Capture the cell that displays the provided text and extract its [x, y] central coordinate. 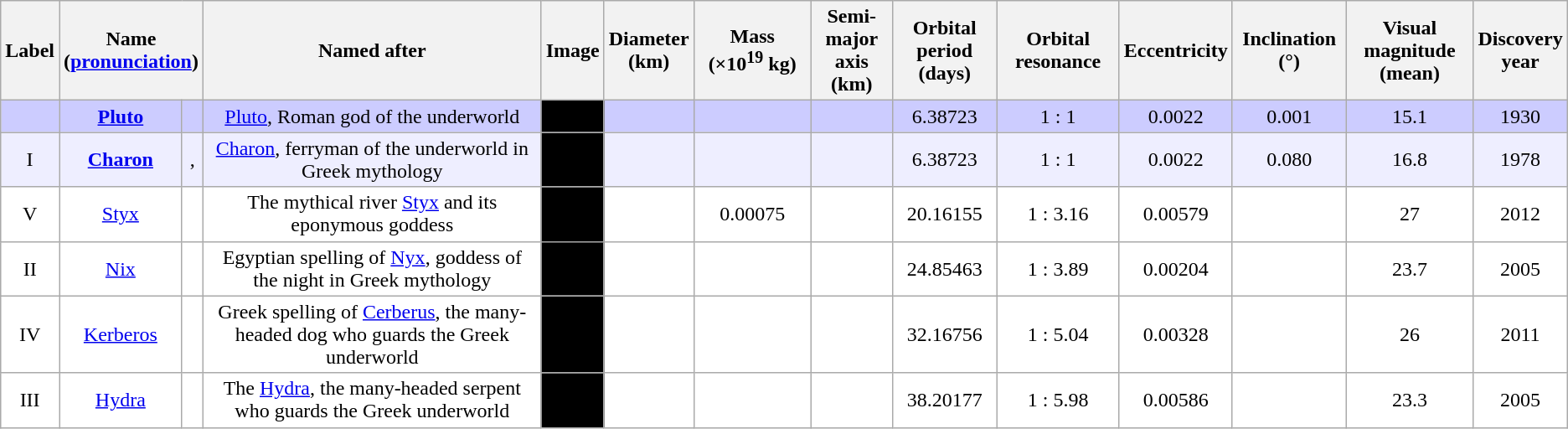
Orbital resonance [1058, 50]
0.00204 [1176, 268]
0.00075 [752, 214]
0.001 [1289, 116]
26 [1410, 334]
0.00586 [1176, 401]
Pluto [121, 116]
1978 [1520, 159]
Hydra [121, 401]
2011 [1520, 334]
Diameter(km) [648, 50]
Greek spelling of Cerberus, the many-headed dog who guards the Greek underworld [372, 334]
Image [573, 50]
1 : 5.04 [1058, 334]
1 : 5.98 [1058, 401]
Discoveryyear [1520, 50]
Charon, ferryman of the underworld in Greek mythology [372, 159]
Semi-majoraxis (km) [851, 50]
Charon [121, 159]
1 : 3.89 [1058, 268]
0.080 [1289, 159]
32.16756 [945, 334]
Mass (×1019 kg) [752, 50]
15.1 [1410, 116]
38.20177 [945, 401]
Visualmagnitude (mean) [1410, 50]
Name (pronunciation) [131, 50]
1930 [1520, 116]
II [30, 268]
1 : 3.16 [1058, 214]
Kerberos [121, 334]
20.16155 [945, 214]
2012 [1520, 214]
23.7 [1410, 268]
16.8 [1410, 159]
Inclination (°) [1289, 50]
I [30, 159]
Egyptian spelling of Nyx, goddess of the night in Greek mythology [372, 268]
27 [1410, 214]
Label [30, 50]
Orbital period(days) [945, 50]
0.00579 [1176, 214]
Pluto, Roman god of the underworld [372, 116]
IV [30, 334]
V [30, 214]
The Hydra, the many-headed serpent who guards the Greek underworld [372, 401]
The mythical river Styx and its eponymous goddess [372, 214]
Eccentricity [1176, 50]
Named after [372, 50]
24.85463 [945, 268]
0.00328 [1176, 334]
Nix [121, 268]
Styx [121, 214]
III [30, 401]
23.3 [1410, 401]
, [193, 159]
